Find where the given text appears and provide that cell's center as (x, y) coordinate. 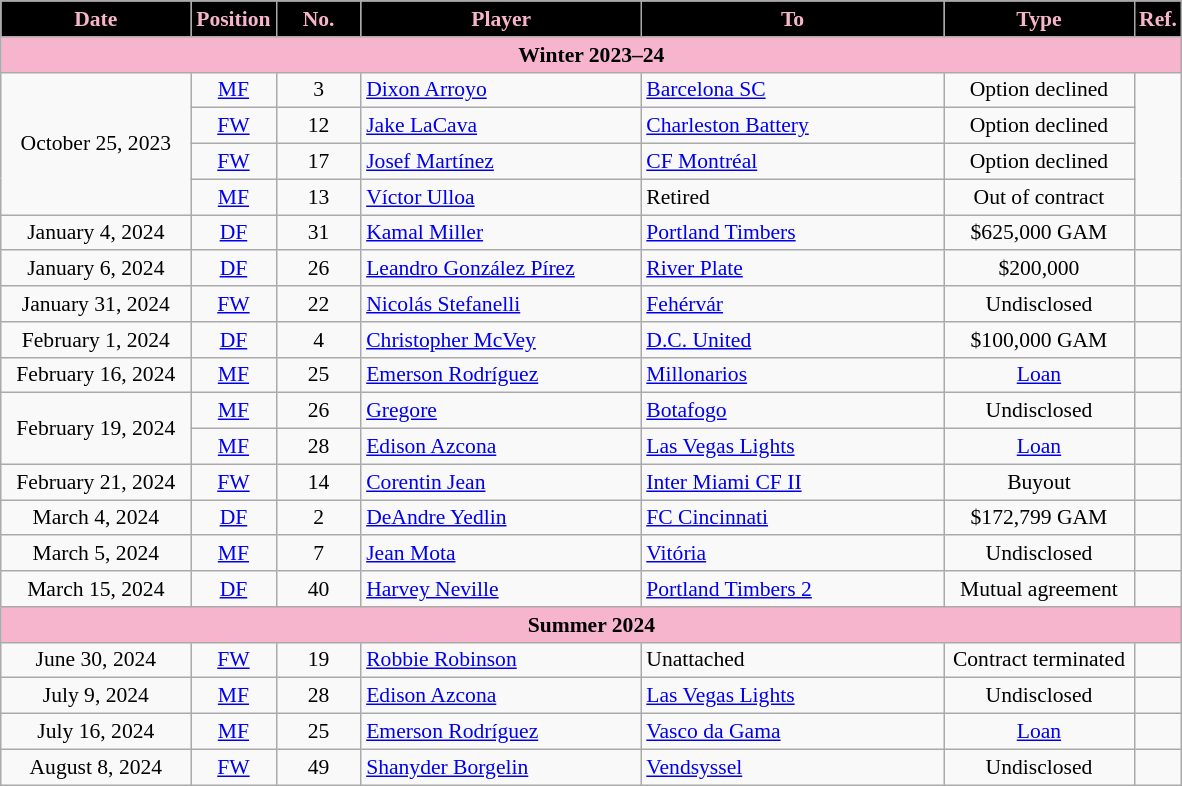
February 16, 2024 (96, 375)
Type (1039, 19)
40 (318, 589)
3 (318, 90)
March 4, 2024 (96, 518)
Jake LaCava (501, 126)
Buyout (1039, 482)
October 25, 2023 (96, 143)
14 (318, 482)
Vendsyssel (792, 767)
17 (318, 162)
Retired (792, 197)
Inter Miami CF II (792, 482)
Portland Timbers 2 (792, 589)
CF Montréal (792, 162)
$200,000 (1039, 269)
Botafogo (792, 411)
12 (318, 126)
Corentin Jean (501, 482)
Nicolás Stefanelli (501, 304)
Winter 2023–24 (592, 55)
Contract terminated (1039, 660)
February 21, 2024 (96, 482)
Summer 2024 (592, 625)
49 (318, 767)
Fehérvár (792, 304)
July 9, 2024 (96, 696)
Vitória (792, 554)
$100,000 GAM (1039, 340)
FC Cincinnati (792, 518)
DeAndre Yedlin (501, 518)
June 30, 2024 (96, 660)
Player (501, 19)
January 6, 2024 (96, 269)
Ref. (1158, 19)
July 16, 2024 (96, 732)
31 (318, 233)
March 15, 2024 (96, 589)
Kamal Miller (501, 233)
Leandro González Pírez (501, 269)
River Plate (792, 269)
Millonarios (792, 375)
To (792, 19)
Christopher McVey (501, 340)
Harvey Neville (501, 589)
Date (96, 19)
Charleston Battery (792, 126)
March 5, 2024 (96, 554)
4 (318, 340)
$625,000 GAM (1039, 233)
Position (234, 19)
$172,799 GAM (1039, 518)
Josef Martínez (501, 162)
Shanyder Borgelin (501, 767)
Barcelona SC (792, 90)
Mutual agreement (1039, 589)
Out of contract (1039, 197)
Jean Mota (501, 554)
7 (318, 554)
January 4, 2024 (96, 233)
22 (318, 304)
January 31, 2024 (96, 304)
13 (318, 197)
19 (318, 660)
No. (318, 19)
Dixon Arroyo (501, 90)
February 19, 2024 (96, 428)
Gregore (501, 411)
Vasco da Gama (792, 732)
2 (318, 518)
Portland Timbers (792, 233)
Unattached (792, 660)
August 8, 2024 (96, 767)
Robbie Robinson (501, 660)
Víctor Ulloa (501, 197)
D.C. United (792, 340)
February 1, 2024 (96, 340)
